Return the (x, y) coordinate for the center point of the cell that contains the specified text.  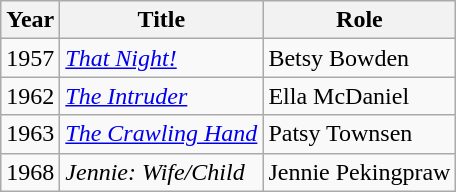
Patsy Townsen (360, 134)
Jennie Pekingpraw (360, 172)
1963 (30, 134)
1957 (30, 58)
1962 (30, 96)
Betsy Bowden (360, 58)
That Night! (162, 58)
The Crawling Hand (162, 134)
Ella McDaniel (360, 96)
1968 (30, 172)
Role (360, 20)
Year (30, 20)
Jennie: Wife/Child (162, 172)
The Intruder (162, 96)
Title (162, 20)
